Search for the cell housing the specified text and yield its [X, Y] center coordinate. 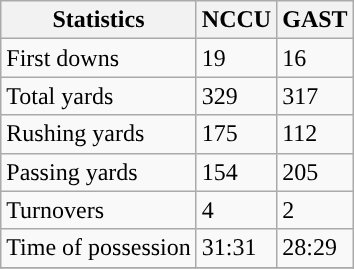
175 [236, 134]
2 [315, 210]
154 [236, 172]
Statistics [99, 20]
28:29 [315, 248]
Turnovers [99, 210]
Time of possession [99, 248]
First downs [99, 58]
GAST [315, 20]
317 [315, 96]
Total yards [99, 96]
329 [236, 96]
Passing yards [99, 172]
31:31 [236, 248]
112 [315, 134]
NCCU [236, 20]
205 [315, 172]
19 [236, 58]
Rushing yards [99, 134]
16 [315, 58]
4 [236, 210]
